Capture the cell that displays the provided text and extract its (X, Y) central coordinate. 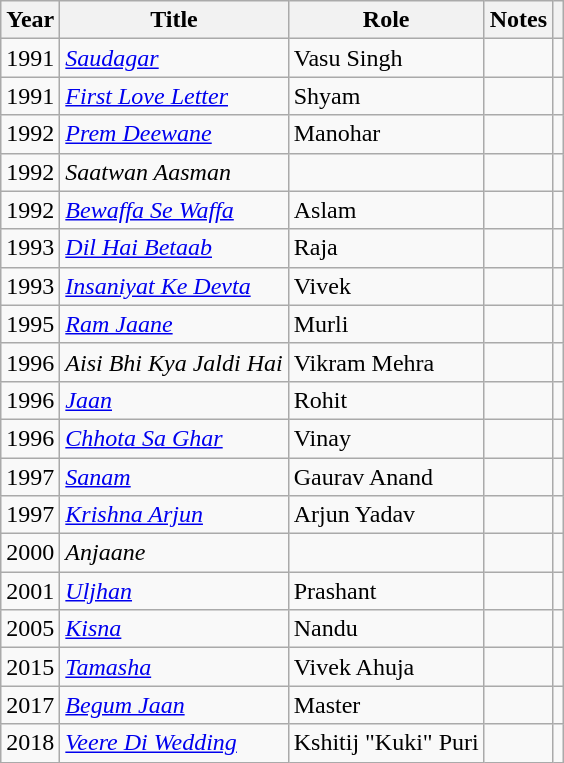
Gaurav Anand (386, 477)
First Love Letter (174, 96)
Title (174, 20)
Manohar (386, 134)
Bewaffa Se Waffa (174, 210)
Ram Jaane (174, 324)
2005 (30, 629)
Notes (518, 20)
Sanam (174, 477)
Saatwan Aasman (174, 172)
Uljhan (174, 591)
Arjun Yadav (386, 515)
Begum Jaan (174, 705)
Vasu Singh (386, 58)
Aslam (386, 210)
Shyam (386, 96)
Year (30, 20)
Vivek Ahuja (386, 667)
Chhota Sa Ghar (174, 438)
Anjaane (174, 553)
Kisna (174, 629)
Rohit (386, 400)
Insaniyat Ke Devta (174, 286)
Kshitij "Kuki" Puri (386, 743)
Murli (386, 324)
2018 (30, 743)
2017 (30, 705)
Vivek (386, 286)
2000 (30, 553)
Dil Hai Betaab (174, 248)
Krishna Arjun (174, 515)
Master (386, 705)
Tamasha (174, 667)
2001 (30, 591)
Jaan (174, 400)
Prashant (386, 591)
Raja (386, 248)
2015 (30, 667)
Prem Deewane (174, 134)
Vikram Mehra (386, 362)
Nandu (386, 629)
Aisi Bhi Kya Jaldi Hai (174, 362)
Role (386, 20)
Saudagar (174, 58)
Vinay (386, 438)
1995 (30, 324)
Veere Di Wedding (174, 743)
